Provide the (X, Y) coordinate of the cell's center where the given text is located.  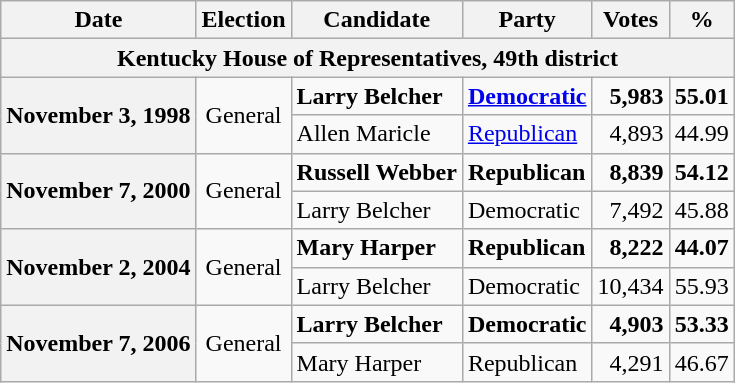
Election (244, 20)
Candidate (376, 20)
4,893 (630, 134)
November 7, 2000 (98, 191)
4,903 (630, 324)
Party (527, 20)
Allen Maricle (376, 134)
Votes (630, 20)
November 3, 1998 (98, 115)
7,492 (630, 210)
Russell Webber (376, 172)
54.12 (702, 172)
44.07 (702, 248)
November 2, 2004 (98, 267)
46.67 (702, 362)
Date (98, 20)
% (702, 20)
8,222 (630, 248)
November 7, 2006 (98, 343)
45.88 (702, 210)
8,839 (630, 172)
55.93 (702, 286)
10,434 (630, 286)
44.99 (702, 134)
4,291 (630, 362)
53.33 (702, 324)
55.01 (702, 96)
5,983 (630, 96)
Kentucky House of Representatives, 49th district (368, 58)
